Return (X, Y) of the center of cell containing provided text 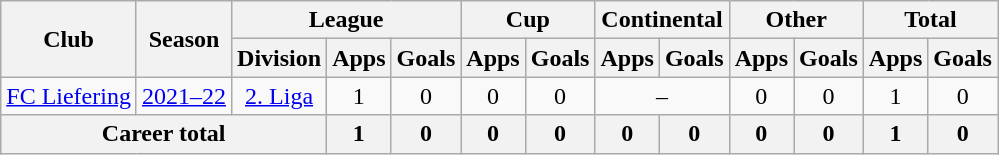
Continental (662, 20)
FC Liefering (69, 96)
Career total (164, 134)
Division (280, 58)
Other (796, 20)
– (662, 96)
2021–22 (184, 96)
2. Liga (280, 96)
Season (184, 39)
Club (69, 39)
Cup (528, 20)
Total (930, 20)
League (346, 20)
